Detect which cell encompasses the target text, then output its (x, y) center coordinate. 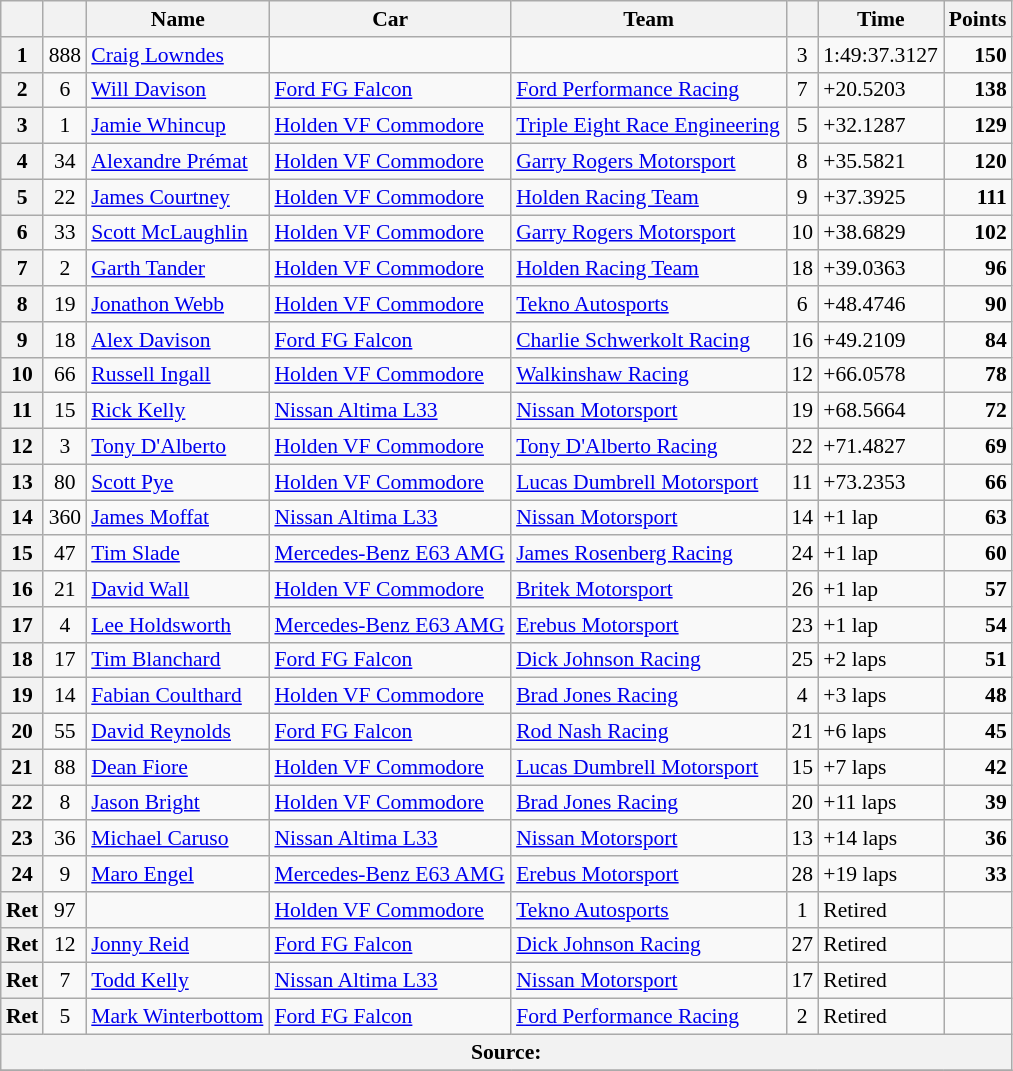
Craig Lowndes (178, 55)
Scott Pye (178, 482)
120 (978, 162)
Jonny Reid (178, 945)
James Rosenberg Racing (648, 554)
Tony D'Alberto Racing (648, 447)
25 (802, 660)
Team (648, 19)
Charlie Schwerkolt Racing (648, 340)
+14 laps (880, 839)
+2 laps (880, 660)
27 (802, 945)
48 (978, 696)
Rick Kelly (178, 411)
+19 laps (880, 874)
360 (64, 518)
Rod Nash Racing (648, 732)
Will Davison (178, 90)
96 (978, 269)
111 (978, 197)
+6 laps (880, 732)
Tim Slade (178, 554)
Alex Davison (178, 340)
138 (978, 90)
150 (978, 55)
Jonathon Webb (178, 304)
28 (802, 874)
Scott McLaughlin (178, 233)
Points (978, 19)
57 (978, 589)
Maro Engel (178, 874)
Mark Winterbottom (178, 1017)
+66.0578 (880, 375)
129 (978, 126)
Time (880, 19)
42 (978, 767)
90 (978, 304)
78 (978, 375)
David Wall (178, 589)
James Courtney (178, 197)
84 (978, 340)
888 (64, 55)
Car (390, 19)
+73.2353 (880, 482)
+68.5664 (880, 411)
39 (978, 803)
60 (978, 554)
Jason Bright (178, 803)
Source: (506, 1052)
+71.4827 (880, 447)
+48.4746 (880, 304)
69 (978, 447)
102 (978, 233)
James Moffat (178, 518)
Britek Motorsport (648, 589)
Russell Ingall (178, 375)
Todd Kelly (178, 981)
+38.6829 (880, 233)
+20.5203 (880, 90)
Triple Eight Race Engineering (648, 126)
+11 laps (880, 803)
+32.1287 (880, 126)
+49.2109 (880, 340)
Garth Tander (178, 269)
45 (978, 732)
+7 laps (880, 767)
97 (64, 910)
54 (978, 625)
Alexandre Prémat (178, 162)
Name (178, 19)
88 (64, 767)
26 (802, 589)
+39.0363 (880, 269)
63 (978, 518)
Walkinshaw Racing (648, 375)
Jamie Whincup (178, 126)
+3 laps (880, 696)
Lee Holdsworth (178, 625)
51 (978, 660)
+35.5821 (880, 162)
80 (64, 482)
34 (64, 162)
Michael Caruso (178, 839)
1:49:37.3127 (880, 55)
55 (64, 732)
Dean Fiore (178, 767)
Tony D'Alberto (178, 447)
Fabian Coulthard (178, 696)
72 (978, 411)
David Reynolds (178, 732)
Tim Blanchard (178, 660)
+37.3925 (880, 197)
47 (64, 554)
